Identify which cell holds the provided text, then report its (X, Y) central coordinate. 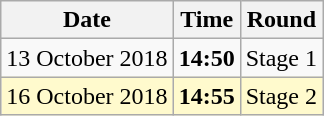
Date (87, 20)
Time (206, 20)
Round (281, 20)
13 October 2018 (87, 58)
Stage 2 (281, 96)
Stage 1 (281, 58)
14:55 (206, 96)
14:50 (206, 58)
16 October 2018 (87, 96)
